Pinpoint the cell where the given text exists, returning its [X, Y] midpoint coordinate. 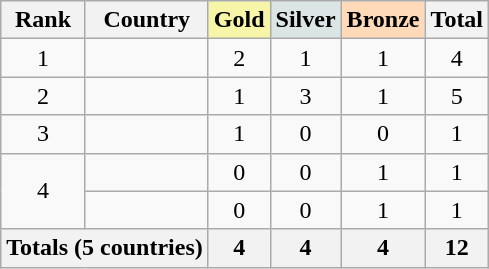
Gold [239, 20]
Rank [43, 20]
Country [146, 20]
Total [457, 20]
Silver [306, 20]
12 [457, 248]
5 [457, 96]
Bronze [383, 20]
Totals (5 countries) [105, 248]
